Provide the [x, y] coordinate of the cell's center where the given text is located.  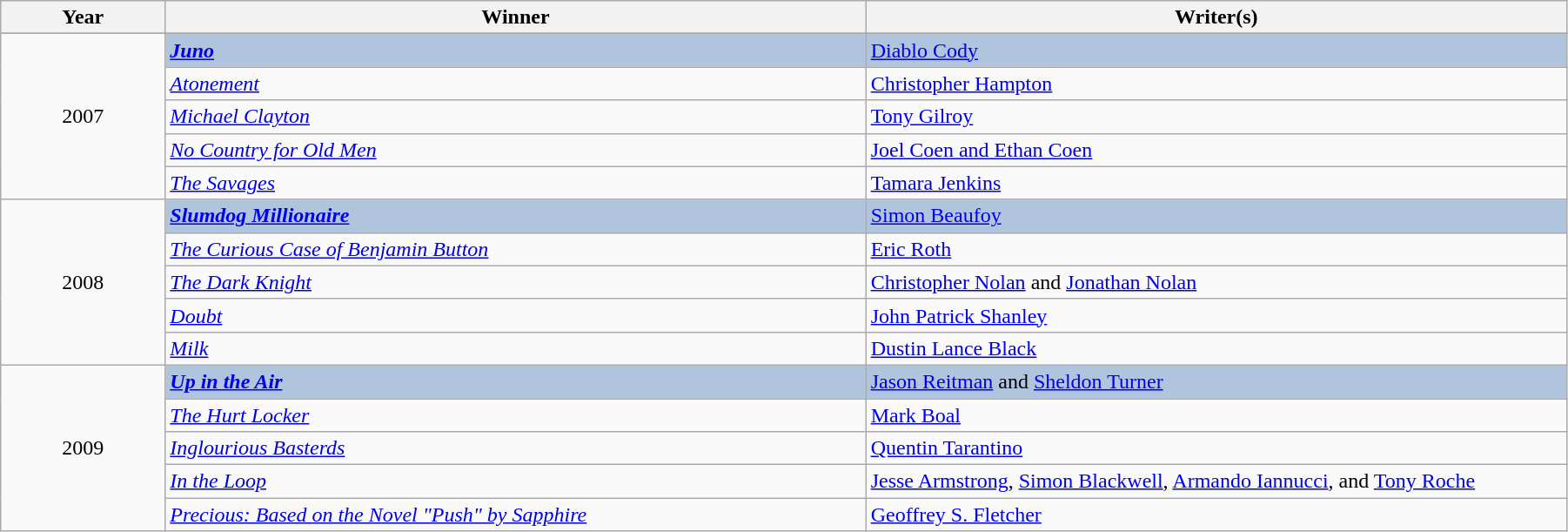
Tamara Jenkins [1216, 183]
In the Loop [515, 481]
Christopher Hampton [1216, 84]
Eric Roth [1216, 249]
Writer(s) [1216, 17]
Doubt [515, 315]
Quentin Tarantino [1216, 448]
Inglourious Basterds [515, 448]
Diablo Cody [1216, 51]
Juno [515, 51]
Tony Gilroy [1216, 117]
2009 [84, 448]
Dustin Lance Black [1216, 348]
Milk [515, 348]
Jason Reitman and Sheldon Turner [1216, 381]
2008 [84, 282]
The Curious Case of Benjamin Button [515, 249]
No Country for Old Men [515, 150]
Christopher Nolan and Jonathan Nolan [1216, 282]
The Hurt Locker [515, 415]
Winner [515, 17]
John Patrick Shanley [1216, 315]
Simon Beaufoy [1216, 216]
Michael Clayton [515, 117]
Jesse Armstrong, Simon Blackwell, Armando Iannucci, and Tony Roche [1216, 481]
Atonement [515, 84]
Joel Coen and Ethan Coen [1216, 150]
Precious: Based on the Novel "Push" by Sapphire [515, 515]
The Dark Knight [515, 282]
Year [84, 17]
Up in the Air [515, 381]
2007 [84, 117]
Mark Boal [1216, 415]
The Savages [515, 183]
Geoffrey S. Fletcher [1216, 515]
Slumdog Millionaire [515, 216]
